Return the (X, Y) coordinate for the center point of the cell that contains the specified text.  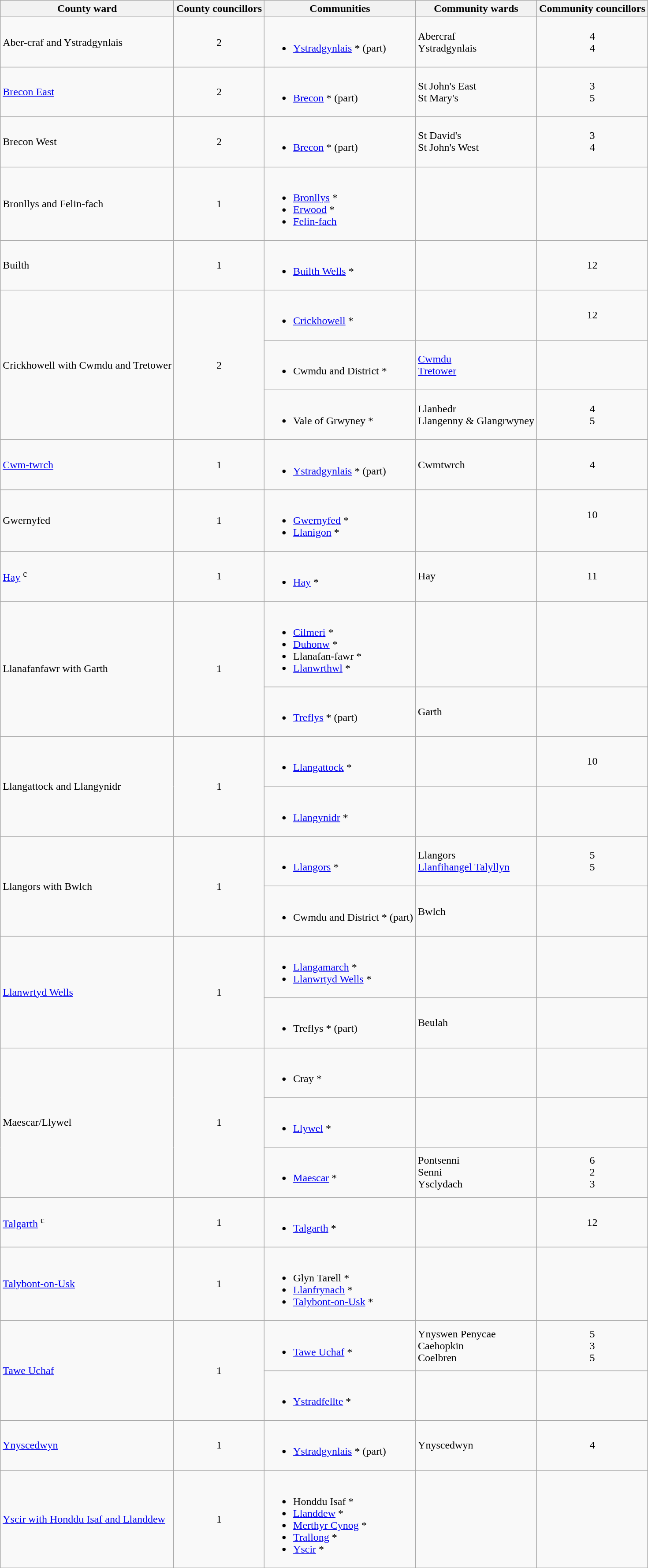
Abercraf Ystradgynlais (476, 42)
55 (592, 862)
Bwlch (476, 911)
3 5 (592, 92)
Llywel * (340, 1123)
Gwernyfed *Llanigon * (340, 520)
Builth (87, 265)
County ward (87, 9)
Hay (476, 576)
Cwmdu and District * (340, 365)
County councillors (219, 9)
St David's St John's West (476, 142)
Pontsenni SenniYsclydach (476, 1172)
623 (592, 1172)
Cwmdu Tretower (476, 365)
Vale of Grwyney * (340, 414)
Maescar * (340, 1172)
11 (592, 576)
Brecon East (87, 92)
Crickhowell * (340, 315)
Brecon West (87, 142)
Ynyswen Penycae CaehopkinCoelbren (476, 1346)
Tawe Uchaf * (340, 1346)
5 3 5 (592, 1346)
Hay c (87, 576)
Llangattock * (340, 762)
Llanwrtyd Wells (87, 992)
Tawe Uchaf (87, 1370)
Cwmdu and District * (part) (340, 911)
Cray * (340, 1072)
Yscir with Honddu Isaf and Llanddew (87, 1519)
Llanafanfawr with Garth (87, 669)
Beulah (476, 1023)
Gwernyfed (87, 520)
4 5 (592, 414)
Honddu Isaf *Llanddew *Merthyr Cynog *Trallong *Yscir * (340, 1519)
Llangors * (340, 862)
Aber-craf and Ystradgynlais (87, 42)
Llanbedr Llangenny & Glangrwyney (476, 414)
Cilmeri *Duhonw *Llanafan-fawr *Llanwrthwl * (340, 644)
Builth Wells * (340, 265)
Bronllys and Felin-fach (87, 204)
Llangors Llanfihangel Talyllyn (476, 862)
Crickhowell with Cwmdu and Tretower (87, 365)
Cwm-twrch (87, 465)
4 4 (592, 42)
Llangors with Bwlch (87, 886)
Bronllys *Erwood *Felin-fach (340, 204)
Community wards (476, 9)
3 4 (592, 142)
Llangynidr * (340, 811)
Glyn Tarell *Llanfrynach *Talybont-on-Usk * (340, 1284)
Llangamarch *Llanwrtyd Wells * (340, 967)
St John's East St Mary's (476, 92)
Talybont-on-Usk (87, 1284)
Community councillors (592, 9)
Cwmtwrch (476, 465)
Maescar/Llywel (87, 1123)
Talgarth * (340, 1222)
Garth (476, 712)
Talgarth c (87, 1222)
Communities (340, 9)
Ystradfellte * (340, 1395)
Llangattock and Llangynidr (87, 787)
Hay * (340, 576)
